Determine the [X, Y] coordinate at the center of the cell enclosing the given text.  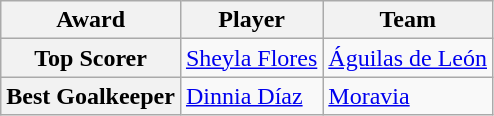
Player [251, 20]
Top Scorer [91, 58]
Best Goalkeeper [91, 96]
Dinnia Díaz [251, 96]
Moravia [408, 96]
Águilas de León [408, 58]
Team [408, 20]
Sheyla Flores [251, 58]
Award [91, 20]
